Search for the cell housing the specified text and yield its [x, y] center coordinate. 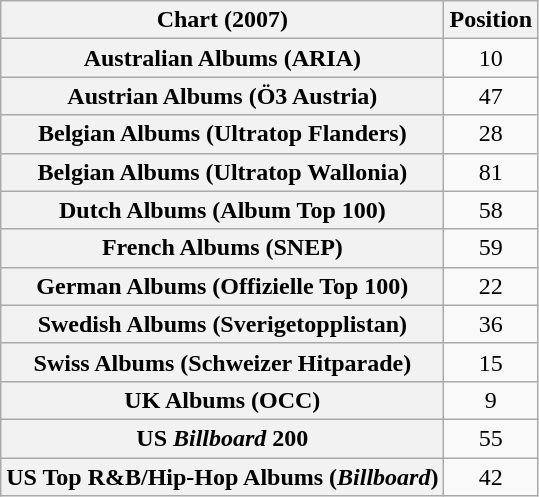
Belgian Albums (Ultratop Flanders) [222, 134]
55 [491, 438]
81 [491, 172]
59 [491, 248]
Chart (2007) [222, 20]
Dutch Albums (Album Top 100) [222, 210]
47 [491, 96]
UK Albums (OCC) [222, 400]
Swiss Albums (Schweizer Hitparade) [222, 362]
22 [491, 286]
10 [491, 58]
Australian Albums (ARIA) [222, 58]
58 [491, 210]
German Albums (Offizielle Top 100) [222, 286]
US Top R&B/Hip-Hop Albums (Billboard) [222, 477]
French Albums (SNEP) [222, 248]
28 [491, 134]
Position [491, 20]
9 [491, 400]
36 [491, 324]
Austrian Albums (Ö3 Austria) [222, 96]
Swedish Albums (Sverigetopplistan) [222, 324]
15 [491, 362]
US Billboard 200 [222, 438]
42 [491, 477]
Belgian Albums (Ultratop Wallonia) [222, 172]
